Provide the [x, y] coordinate of the cell's center where the given text is located.  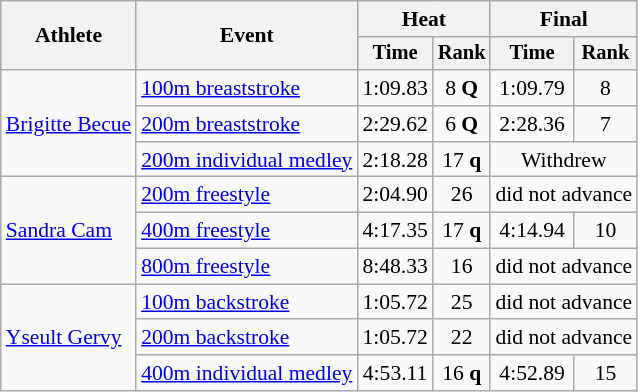
Yseult Gervy [68, 338]
200m backstroke [246, 338]
200m freestyle [246, 195]
Event [246, 36]
100m backstroke [246, 302]
26 [462, 195]
4:14.94 [532, 231]
22 [462, 338]
200m breaststroke [246, 124]
2:28.36 [532, 124]
6 Q [462, 124]
4:53.11 [394, 373]
1:09.79 [532, 88]
Athlete [68, 36]
8 Q [462, 88]
400m freestyle [246, 231]
100m breaststroke [246, 88]
2:04.90 [394, 195]
Withdrew [564, 160]
8 [606, 88]
8:48.33 [394, 267]
2:18.28 [394, 160]
800m freestyle [246, 267]
10 [606, 231]
200m individual medley [246, 160]
7 [606, 124]
400m individual medley [246, 373]
Final [564, 19]
4:17.35 [394, 231]
1:09.83 [394, 88]
15 [606, 373]
4:52.89 [532, 373]
2:29.62 [394, 124]
Heat [424, 19]
16 [462, 267]
16 q [462, 373]
25 [462, 302]
Sandra Cam [68, 230]
Brigitte Becue [68, 124]
